Extract the [X, Y] coordinate from the center of the cell holding the provided text.  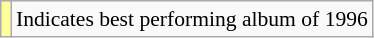
Indicates best performing album of 1996 [192, 19]
